Capture the cell that displays the provided text and extract its (X, Y) central coordinate. 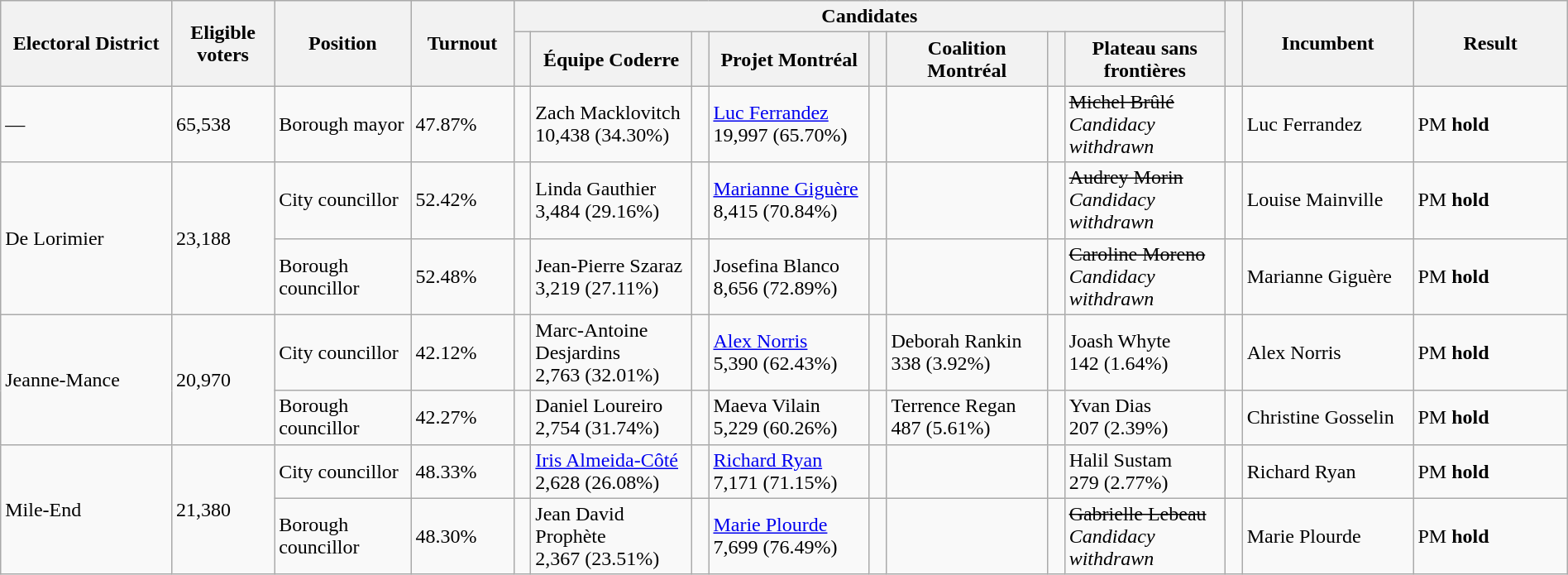
Zach Macklovitch 10,438 (34.30%) (611, 124)
42.27% (462, 417)
Louise Mainville (1328, 200)
Iris Almeida-Côté 2,628 (26.08%) (611, 472)
Marie Plourde (1328, 536)
Équipe Coderre (611, 60)
Caroline MorenoCandidacy withdrawn (1145, 276)
Marie Plourde7,699 (76.49%) (789, 536)
Gabrielle LebeauCandidacy withdrawn (1145, 536)
52.42% (462, 200)
52.48% (462, 276)
Luc Ferrandez (1328, 124)
Josefina Blanco 8,656 (72.89%) (789, 276)
Marc-Antoine Desjardins 2,763 (32.01%) (611, 352)
Plateau sans frontières (1145, 60)
Electoral District (86, 43)
Richard Ryan 7,171 (71.15%) (789, 472)
20,970 (223, 379)
Position (342, 43)
Halil Sustam 279 (2.77%) (1145, 472)
Yvan Dias 207 (2.39%) (1145, 417)
Jean-Pierre Szaraz 3,219 (27.11%) (611, 276)
Christine Gosselin (1328, 417)
48.33% (462, 472)
Result (1490, 43)
De Lorimier (86, 238)
Marianne Giguère 8,415 (70.84%) (789, 200)
47.87% (462, 124)
Deborah Rankin 338 (3.92%) (967, 352)
Linda Gauthier 3,484 (29.16%) (611, 200)
Borough mayor (342, 124)
Coalition Montréal (967, 60)
Incumbent (1328, 43)
21,380 (223, 510)
23,188 (223, 238)
Luc Ferrandez 19,997 (65.70%) (789, 124)
Marianne Giguère (1328, 276)
Joash Whyte 142 (1.64%) (1145, 352)
Eligible voters (223, 43)
65,538 (223, 124)
Jeanne-Mance (86, 379)
Richard Ryan (1328, 472)
— (86, 124)
Alex Norris 5,390 (62.43%) (789, 352)
Maeva Vilain 5,229 (60.26%) (789, 417)
Candidates (869, 17)
Mile-End (86, 510)
Daniel Loureiro 2,754 (31.74%) (611, 417)
Michel BrûléCandidacy withdrawn (1145, 124)
42.12% (462, 352)
Projet Montréal (789, 60)
Jean David Prophète2,367 (23.51%) (611, 536)
48.30% (462, 536)
Audrey MorinCandidacy withdrawn (1145, 200)
Terrence Regan 487 (5.61%) (967, 417)
Alex Norris (1328, 352)
Turnout (462, 43)
